Scan for the cell matching the given text and deliver its [X, Y] coordinate at center. 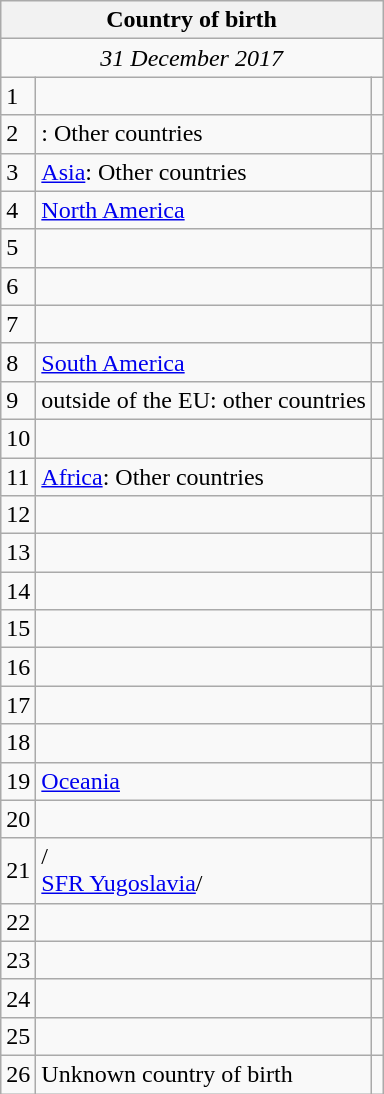
31 December 2017 [192, 58]
24 [18, 998]
26 [18, 1074]
/SFR Yugoslavia/ [204, 870]
12 [18, 515]
18 [18, 743]
13 [18, 553]
10 [18, 438]
25 [18, 1036]
19 [18, 781]
22 [18, 922]
20 [18, 819]
17 [18, 705]
15 [18, 629]
5 [18, 248]
1 [18, 96]
North America [204, 210]
11 [18, 477]
4 [18, 210]
3 [18, 172]
2 [18, 134]
South America [204, 362]
14 [18, 591]
21 [18, 870]
Asia: Other countries [204, 172]
Country of birth [192, 20]
: Other countries [204, 134]
Africa: Other countries [204, 477]
outside of the EU: other countries [204, 400]
16 [18, 667]
Oceania [204, 781]
Unknown country of birth [204, 1074]
7 [18, 324]
6 [18, 286]
23 [18, 960]
8 [18, 362]
9 [18, 400]
